Detect which cell encompasses the target text, then output its (x, y) center coordinate. 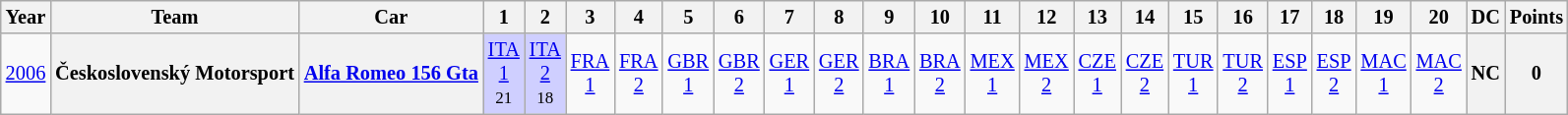
DC (1486, 17)
ESP1 (1289, 74)
ESP2 (1335, 74)
16 (1242, 17)
Points (1537, 17)
1 (504, 17)
BRA2 (940, 74)
11 (992, 17)
GER2 (839, 74)
Československý Motorsport (175, 74)
ITA218 (545, 74)
Car (392, 17)
20 (1439, 17)
ITA121 (504, 74)
GBR1 (688, 74)
BRA1 (889, 74)
Year (26, 17)
15 (1193, 17)
Alfa Romeo 156 Gta (392, 74)
19 (1383, 17)
FRA1 (591, 74)
CZE2 (1145, 74)
8 (839, 17)
6 (739, 17)
13 (1098, 17)
3 (591, 17)
Team (175, 17)
CZE1 (1098, 74)
14 (1145, 17)
17 (1289, 17)
TUR2 (1242, 74)
18 (1335, 17)
MAC1 (1383, 74)
MAC2 (1439, 74)
TUR1 (1193, 74)
2006 (26, 74)
2 (545, 17)
0 (1537, 74)
5 (688, 17)
GER1 (789, 74)
FRA2 (638, 74)
GBR2 (739, 74)
12 (1047, 17)
9 (889, 17)
MEX1 (992, 74)
10 (940, 17)
MEX2 (1047, 74)
7 (789, 17)
NC (1486, 74)
4 (638, 17)
